Output the (x, y) coordinate of the center of the cell containing the given text.  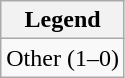
Legend (63, 20)
Other (1–0) (63, 58)
